Output the (X, Y) coordinate of the center of the cell containing the given text.  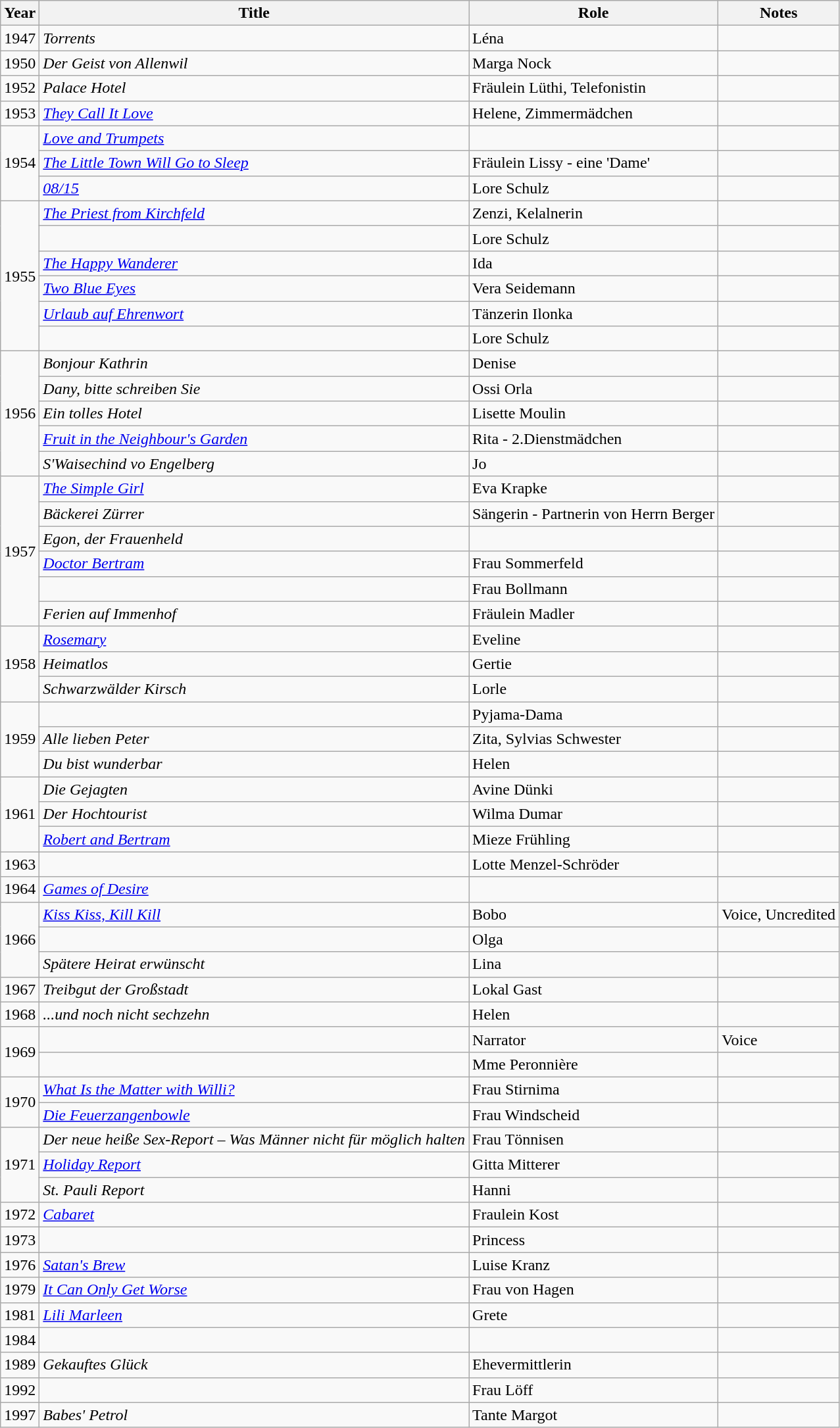
Voice, Uncredited (779, 914)
Ferien auf Immenhof (254, 614)
Olga (593, 939)
Zenzi, Kelalnerin (593, 213)
Schwarzwälder Kirsch (254, 689)
Lorle (593, 689)
Frau Stirnima (593, 1089)
Der Hochtourist (254, 814)
Role (593, 13)
Cabaret (254, 1215)
Fräulein Madler (593, 614)
1973 (20, 1240)
Gitta Mitterer (593, 1165)
Frau von Hagen (593, 1290)
1968 (20, 1014)
Eva Krapke (593, 489)
Notes (779, 13)
Frau Sommerfeld (593, 564)
Lotte Menzel-Schröder (593, 864)
Heimatlos (254, 664)
Holiday Report (254, 1165)
Ehevermittlerin (593, 1365)
1957 (20, 551)
Egon, der Frauenheld (254, 539)
Hanni (593, 1190)
Bobo (593, 914)
1989 (20, 1365)
Avine Dünki (593, 789)
1956 (20, 414)
Torrents (254, 38)
Die Gejagten (254, 789)
Frau Bollmann (593, 589)
Love and Trumpets (254, 138)
Spätere Heirat erwünscht (254, 964)
S'Waisechind vo Engelberg (254, 464)
Lisette Moulin (593, 414)
Zita, Sylvias Schwester (593, 739)
1952 (20, 88)
1970 (20, 1102)
1969 (20, 1052)
St. Pauli Report (254, 1190)
Sängerin - Partnerin von Herrn Berger (593, 514)
Fräulein Lüthi, Telefonistin (593, 88)
Doctor Bertram (254, 564)
1964 (20, 889)
Pyjama-Dama (593, 714)
The Priest from Kirchfeld (254, 213)
1967 (20, 989)
Tante Margot (593, 1415)
Wilma Dumar (593, 814)
Marga Nock (593, 63)
Fruit in the Neighbour's Garden (254, 439)
1954 (20, 163)
Voice (779, 1039)
1997 (20, 1415)
Narrator (593, 1039)
What Is the Matter with Willi? (254, 1089)
Title (254, 13)
Tänzerin Ilonka (593, 314)
Satan's Brew (254, 1265)
1981 (20, 1315)
Ossi Orla (593, 389)
1950 (20, 63)
1958 (20, 664)
Games of Desire (254, 889)
The Simple Girl (254, 489)
Frau Windscheid (593, 1115)
Lili Marleen (254, 1315)
Fraulein Kost (593, 1215)
Two Blue Eyes (254, 288)
Der Geist von Allenwil (254, 63)
Denise (593, 364)
Fräulein Lissy - eine 'Dame' (593, 163)
Helene, Zimmermädchen (593, 113)
Ein tolles Hotel (254, 414)
Treibgut der Großstadt (254, 989)
It Can Only Get Worse (254, 1290)
1976 (20, 1265)
Urlaub auf Ehrenwort (254, 314)
1979 (20, 1290)
Léna (593, 38)
Palace Hotel (254, 88)
Lina (593, 964)
Luise Kranz (593, 1265)
1955 (20, 276)
1966 (20, 939)
1953 (20, 113)
Princess (593, 1240)
08/15 (254, 188)
Du bist wunderbar (254, 764)
...und noch nicht sechzehn (254, 1014)
Der neue heiße Sex-Report – Was Männer nicht für möglich halten (254, 1140)
Year (20, 13)
Jo (593, 464)
Kiss Kiss, Kill Kill (254, 914)
Mme Peronnière (593, 1064)
Frau Tönnisen (593, 1140)
Alle lieben Peter (254, 739)
Die Feuerzangenbowle (254, 1115)
1947 (20, 38)
Bäckerei Zürrer (254, 514)
1984 (20, 1340)
1963 (20, 864)
1959 (20, 739)
Babes' Petrol (254, 1415)
They Call It Love (254, 113)
1992 (20, 1390)
Robert and Bertram (254, 839)
Eveline (593, 639)
The Little Town Will Go to Sleep (254, 163)
The Happy Wanderer (254, 263)
1972 (20, 1215)
Bonjour Kathrin (254, 364)
Vera Seidemann (593, 288)
Mieze Frühling (593, 839)
Lokal Gast (593, 989)
1961 (20, 814)
Rosemary (254, 639)
Rita - 2.Dienstmädchen (593, 439)
Dany, bitte schreiben Sie (254, 389)
Ida (593, 263)
Grete (593, 1315)
Gertie (593, 664)
Frau Löff (593, 1390)
1971 (20, 1165)
Gekauftes Glück (254, 1365)
